Output the (X, Y) coordinate of the center of the cell containing the given text.  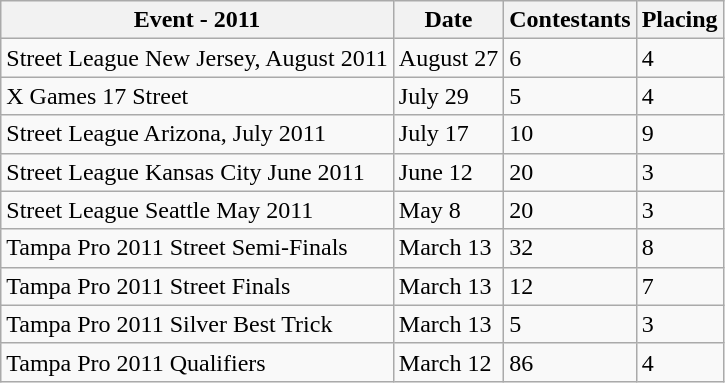
9 (680, 134)
March 12 (448, 362)
Tampa Pro 2011 Qualifiers (198, 362)
Tampa Pro 2011 Street Finals (198, 286)
Date (448, 20)
8 (680, 248)
10 (570, 134)
May 8 (448, 210)
August 27 (448, 58)
7 (680, 286)
Street League New Jersey, August 2011 (198, 58)
86 (570, 362)
Street League Seattle May 2011 (198, 210)
X Games 17 Street (198, 96)
July 17 (448, 134)
Event - 2011 (198, 20)
Street League Kansas City June 2011 (198, 172)
July 29 (448, 96)
Placing (680, 20)
Tampa Pro 2011 Street Semi-Finals (198, 248)
June 12 (448, 172)
Street League Arizona, July 2011 (198, 134)
Tampa Pro 2011 Silver Best Trick (198, 324)
32 (570, 248)
6 (570, 58)
12 (570, 286)
Contestants (570, 20)
